Pinpoint the cell where the given text exists, returning its (x, y) midpoint coordinate. 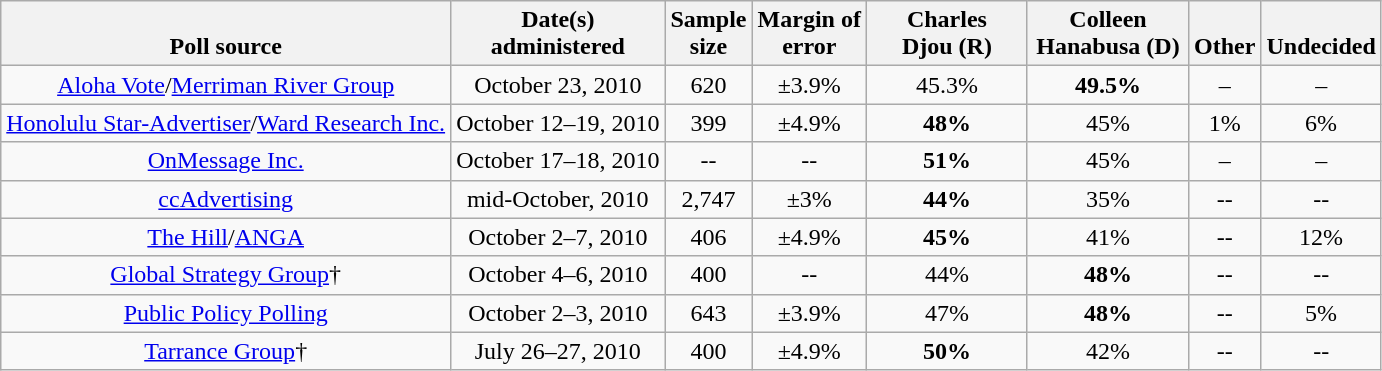
Date(s) administered (558, 34)
Poll source (226, 34)
October 12–19, 2010 (558, 123)
42% (1108, 351)
Other (1225, 34)
CharlesDjou (R) (946, 34)
5% (1321, 313)
41% (1108, 237)
October 2–7, 2010 (558, 237)
ColleenHanabusa (D) (1108, 34)
Aloha Vote/Merriman River Group (226, 85)
49.5% (1108, 85)
Undecided (1321, 34)
51% (946, 161)
6% (1321, 123)
Tarrance Group† (226, 351)
Global Strategy Group† (226, 275)
The Hill/ANGA (226, 237)
Samplesize (708, 34)
Margin oferror (809, 34)
ccAdvertising (226, 199)
1% (1225, 123)
47% (946, 313)
406 (708, 237)
October 4–6, 2010 (558, 275)
620 (708, 85)
October 23, 2010 (558, 85)
October 2–3, 2010 (558, 313)
July 26–27, 2010 (558, 351)
35% (1108, 199)
October 17–18, 2010 (558, 161)
Public Policy Polling (226, 313)
mid-October, 2010 (558, 199)
Honolulu Star-Advertiser/Ward Research Inc. (226, 123)
±3% (809, 199)
OnMessage Inc. (226, 161)
399 (708, 123)
643 (708, 313)
12% (1321, 237)
2,747 (708, 199)
45.3% (946, 85)
50% (946, 351)
